Find where the given text appears and provide that cell's center as (x, y) coordinate. 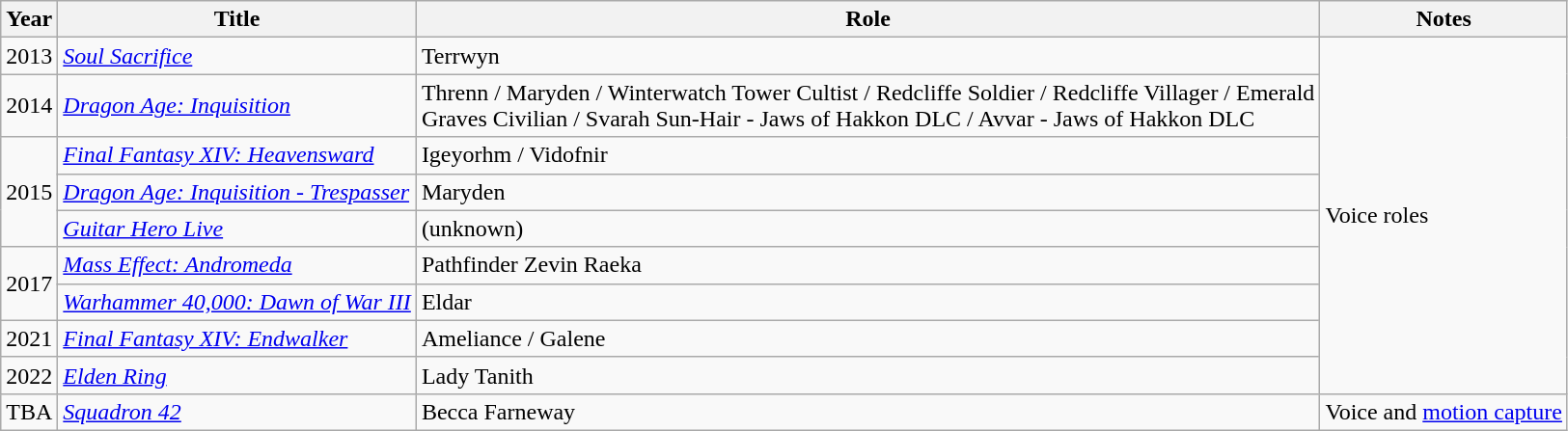
Guitar Hero Live (237, 229)
2021 (29, 338)
Becca Farneway (868, 412)
Voice roles (1444, 216)
Ameliance / Galene (868, 338)
Final Fantasy XIV: Endwalker (237, 338)
Soul Sacrifice (237, 56)
Terrwyn (868, 56)
Squadron 42 (237, 412)
Elden Ring (237, 375)
Year (29, 19)
TBA (29, 412)
Lady Tanith (868, 375)
Role (868, 19)
2014 (29, 106)
Eldar (868, 302)
Dragon Age: Inquisition (237, 106)
Notes (1444, 19)
2022 (29, 375)
Pathfinder Zevin Raeka (868, 265)
Maryden (868, 192)
(unknown) (868, 229)
Mass Effect: Andromeda (237, 265)
Voice and motion capture (1444, 412)
Warhammer 40,000: Dawn of War III (237, 302)
2017 (29, 283)
Dragon Age: Inquisition - Trespasser (237, 192)
Igeyorhm / Vidofnir (868, 155)
Title (237, 19)
2015 (29, 192)
Final Fantasy XIV: Heavensward (237, 155)
2013 (29, 56)
